Identify which cell holds the provided text, then report its [x, y] central coordinate. 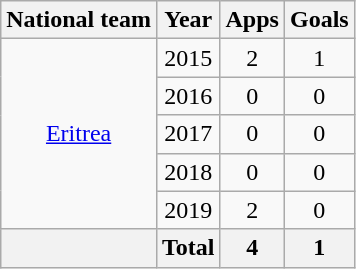
Total [188, 248]
National team [79, 20]
4 [252, 248]
Goals [319, 20]
2018 [188, 172]
2016 [188, 96]
Year [188, 20]
Apps [252, 20]
2017 [188, 134]
Eritrea [79, 134]
2015 [188, 58]
2019 [188, 210]
